Identify which cell holds the provided text, then report its [x, y] central coordinate. 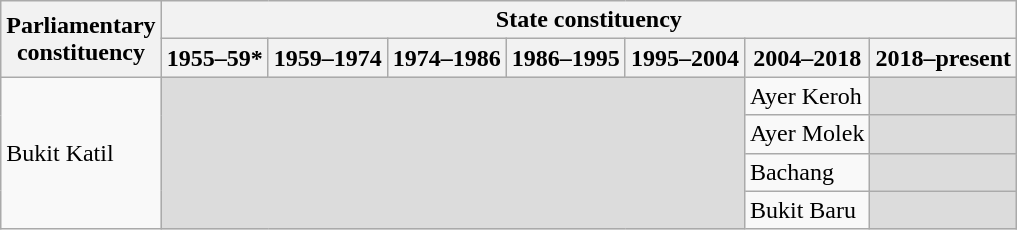
State constituency [588, 20]
Parliamentaryconstituency [81, 39]
Bukit Katil [81, 153]
Bukit Baru [807, 210]
1955–59* [214, 58]
Ayer Molek [807, 134]
Bachang [807, 172]
Ayer Keroh [807, 96]
1995–2004 [684, 58]
2004–2018 [807, 58]
1959–1974 [328, 58]
1986–1995 [566, 58]
1974–1986 [446, 58]
2018–present [944, 58]
